Search for the cell housing the specified text and yield its [x, y] center coordinate. 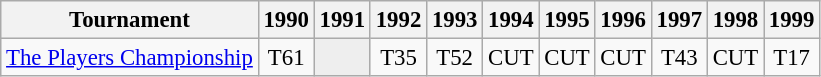
1999 [792, 20]
Tournament [130, 20]
1990 [286, 20]
1995 [567, 20]
T17 [792, 58]
1993 [455, 20]
1994 [511, 20]
1998 [735, 20]
T43 [679, 58]
1996 [623, 20]
T35 [398, 58]
1992 [398, 20]
The Players Championship [130, 58]
T52 [455, 58]
1997 [679, 20]
1991 [342, 20]
T61 [286, 58]
